Identify which cell holds the provided text, then report its (X, Y) central coordinate. 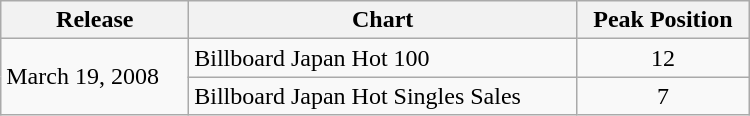
12 (664, 58)
Chart (383, 20)
March 19, 2008 (95, 77)
Peak Position (664, 20)
Release (95, 20)
7 (664, 96)
Billboard Japan Hot Singles Sales (383, 96)
Billboard Japan Hot 100 (383, 58)
